Return the (X, Y) coordinate for the center point of the cell that contains the specified text.  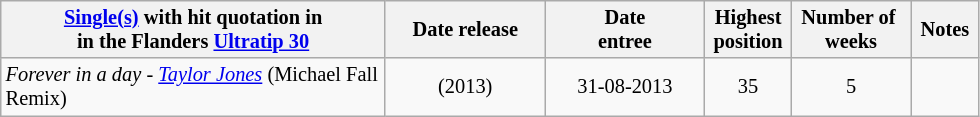
Number of weeks (850, 30)
Notes (946, 30)
(2013) (465, 87)
35 (748, 87)
Forever in a day - Taylor Jones (Michael Fall Remix) (194, 87)
Date release (465, 30)
5 (850, 87)
Single(s) with hit quotation in in the Flanders Ultratip 30 (194, 30)
Date entree (625, 30)
Highest position (748, 30)
31-08-2013 (625, 87)
